Determine the (x, y) coordinate at the center of the cell enclosing the given text.  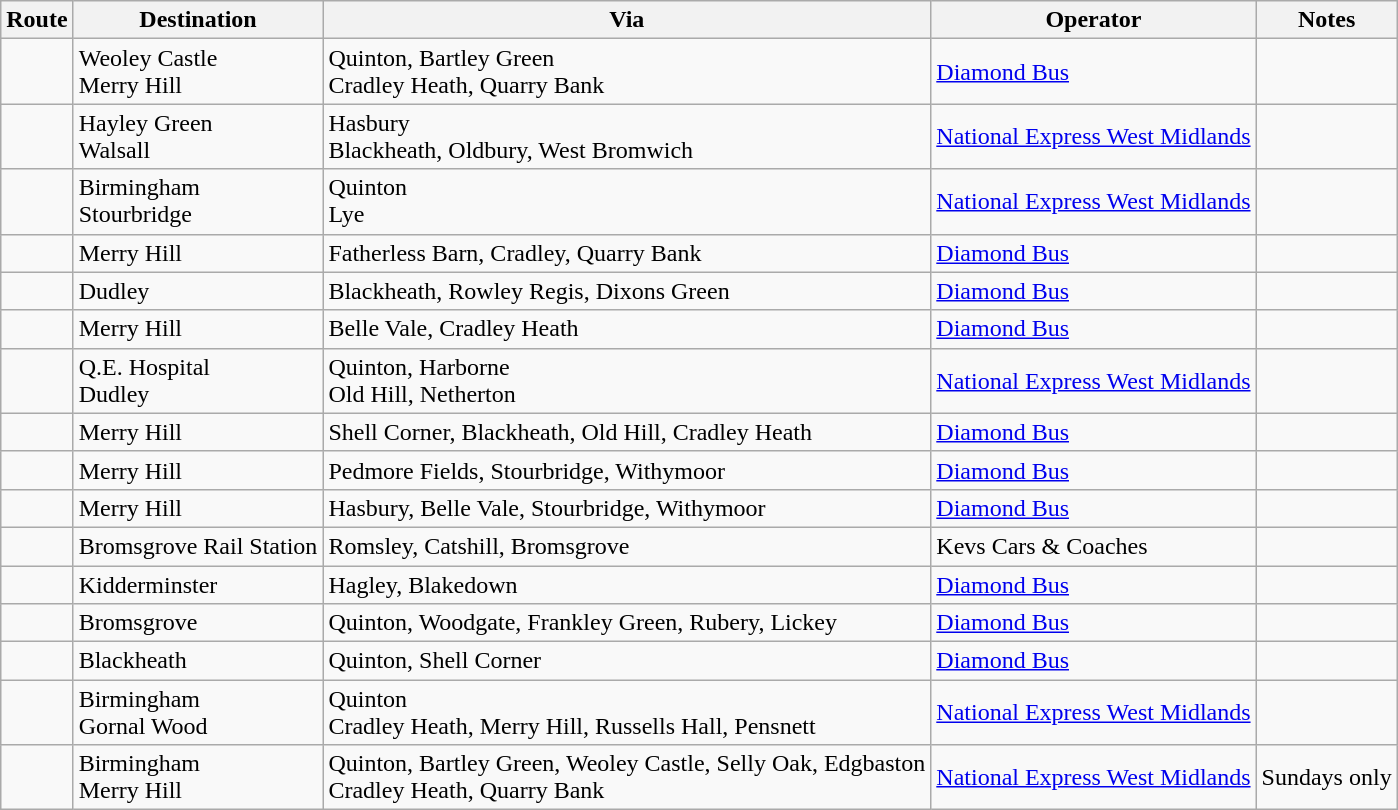
Hayley GreenWalsall (198, 136)
BirminghamStourbridge (198, 202)
Quinton, HarborneOld Hill, Netherton (627, 380)
Quinton, Bartley Green, Weoley Castle, Selly Oak, EdgbastonCradley Heath, Quarry Bank (627, 778)
Quinton, Shell Corner (627, 661)
Hagley, Blakedown (627, 585)
Bromsgrove Rail Station (198, 546)
Fatherless Barn, Cradley, Quarry Bank (627, 253)
BirminghamGornal Wood (198, 712)
Operator (1094, 20)
Blackheath, Rowley Regis, Dixons Green (627, 291)
BirminghamMerry Hill (198, 778)
Kevs Cars & Coaches (1094, 546)
Belle Vale, Cradley Heath (627, 329)
Quinton, Woodgate, Frankley Green, Rubery, Lickey (627, 623)
Romsley, Catshill, Bromsgrove (627, 546)
Sundays only (1326, 778)
Route (37, 20)
Shell Corner, Blackheath, Old Hill, Cradley Heath (627, 432)
Weoley CastleMerry Hill (198, 72)
Pedmore Fields, Stourbridge, Withymoor (627, 470)
QuintonLye (627, 202)
Q.E. HospitalDudley (198, 380)
Quinton, Bartley GreenCradley Heath, Quarry Bank (627, 72)
Dudley (198, 291)
Notes (1326, 20)
Bromsgrove (198, 623)
Kidderminster (198, 585)
Blackheath (198, 661)
QuintonCradley Heath, Merry Hill, Russells Hall, Pensnett (627, 712)
Hasbury, Belle Vale, Stourbridge, Withymoor (627, 508)
Destination (198, 20)
HasburyBlackheath, Oldbury, West Bromwich (627, 136)
Via (627, 20)
